Extract the (X, Y) coordinate from the center of the cell holding the provided text.  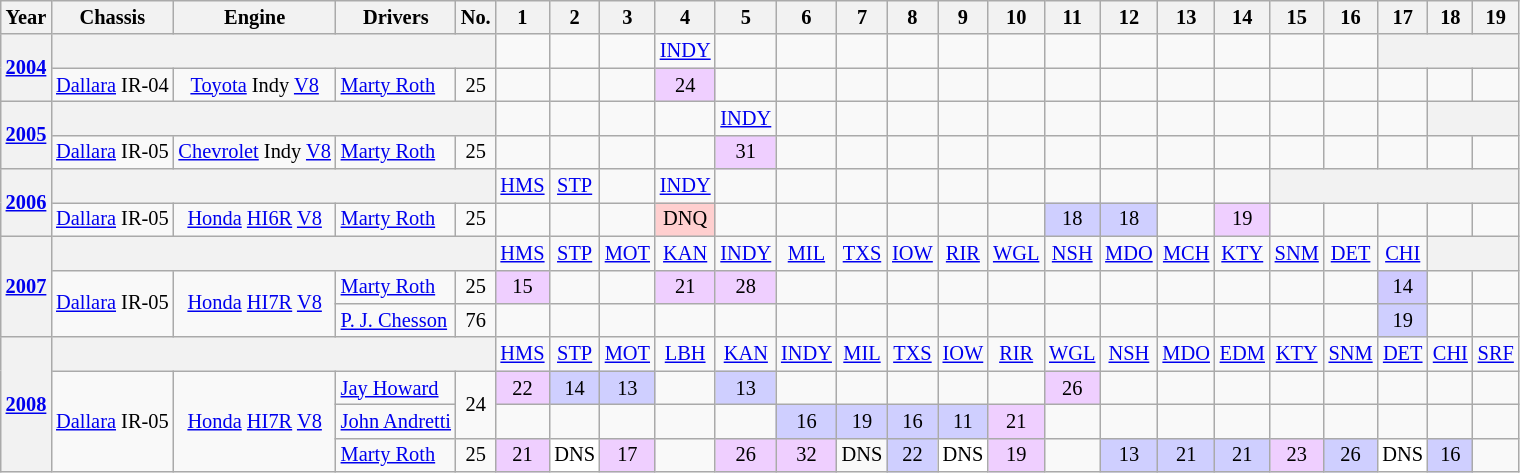
Chassis (112, 17)
Engine (255, 17)
Dallara IR-04 (112, 85)
5 (746, 17)
Honda HI6R V8 (255, 219)
28 (746, 287)
2007 (26, 286)
SRF (1496, 354)
9 (963, 17)
Drivers (396, 17)
2005 (26, 134)
Toyota Indy V8 (255, 85)
76 (476, 320)
MCH (1186, 253)
EDM (1242, 354)
3 (628, 17)
2008 (26, 404)
DNQ (686, 219)
1 (523, 17)
LBH (686, 354)
P. J. Chesson (396, 320)
7 (862, 17)
John Andretti (396, 421)
4 (686, 17)
Year (26, 17)
No. (476, 17)
32 (806, 455)
2004 (26, 68)
23 (1297, 455)
8 (912, 17)
Jay Howard (396, 388)
2 (574, 17)
Chevrolet Indy V8 (255, 152)
31 (746, 152)
10 (1016, 17)
6 (806, 17)
2006 (26, 202)
12 (1128, 17)
